Output the (X, Y) coordinate of the center of the cell containing the given text.  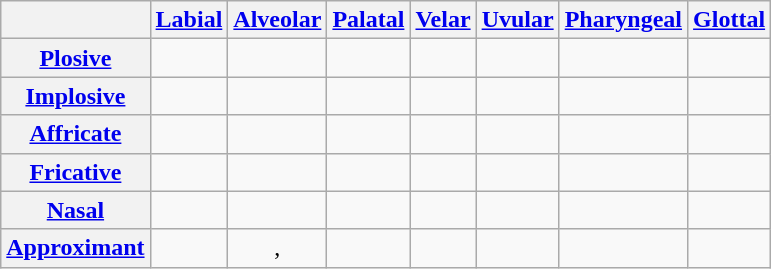
Nasal (76, 210)
Fricative (76, 172)
Implosive (76, 96)
Approximant (76, 248)
Velar (443, 20)
, (278, 248)
Affricate (76, 134)
Alveolar (278, 20)
Palatal (368, 20)
Plosive (76, 58)
Pharyngeal (623, 20)
Glottal (730, 20)
Labial (189, 20)
Uvular (518, 20)
